For the text-containing cell, return its midpoint in (x, y) coordinate format. 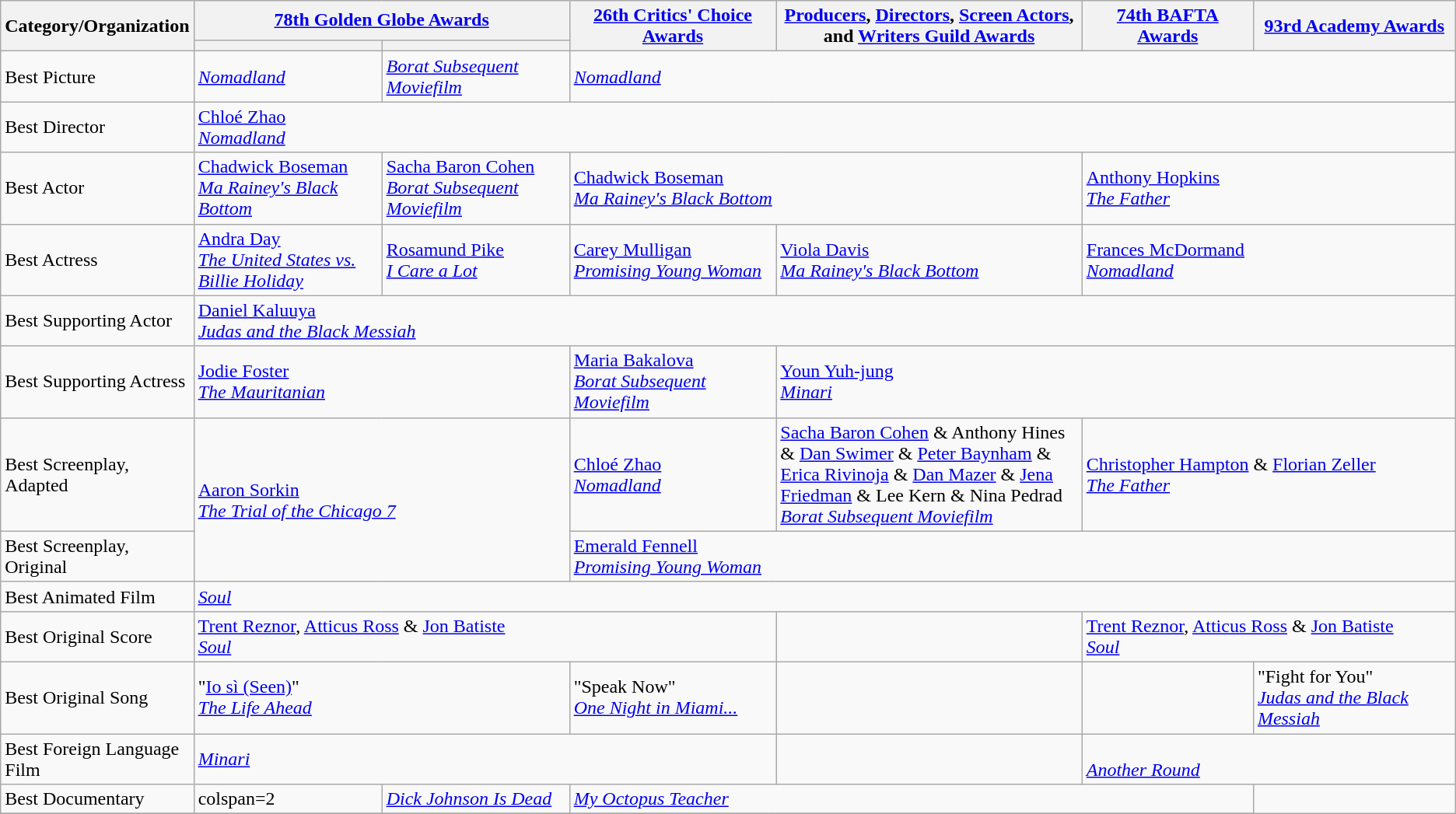
78th Golden Globe Awards (381, 20)
74th BAFTA Awards (1167, 26)
"Io sì (Seen)"The Life Ahead (381, 697)
Maria BakalovaBorat Subsequent Moviefilm (673, 382)
Minari (485, 759)
Rosamund PikeI Care a Lot (476, 260)
Another Round (1269, 759)
Best Picture (97, 76)
Daniel KaluuyaJudas and the Black Messiah (824, 320)
Producers, Directors, Screen Actors, and Writers Guild Awards (929, 26)
Anthony HopkinsThe Father (1269, 188)
Soul (824, 596)
colspan=2 (288, 799)
"Speak Now"One Night in Miami... (673, 697)
Christopher Hampton & Florian ZellerThe Father (1269, 474)
My Octopus Teacher (912, 799)
Dick Johnson Is Dead (476, 799)
Best Foreign Language Film (97, 759)
Jodie FosterThe Mauritanian (381, 382)
Best Documentary (97, 799)
Best Screenplay, Original (97, 557)
93rd Academy Awards (1354, 26)
Sacha Baron CohenBorat Subsequent Moviefilm (476, 188)
Andra DayThe United States vs. Billie Holiday (288, 260)
Best Screenplay, Adapted (97, 474)
Youn Yuh-jungMinari (1115, 382)
Emerald FennellPromising Young Woman (1013, 557)
Aaron SorkinThe Trial of the Chicago 7 (381, 499)
Borat Subsequent Moviefilm (476, 76)
Best Animated Film (97, 596)
Best Original Score (97, 636)
Best Original Song (97, 697)
Best Actress (97, 260)
Category/Organization (97, 26)
Best Supporting Actor (97, 320)
Best Actor (97, 188)
Best Director (97, 128)
Frances McDormandNomadland (1269, 260)
26th Critics' Choice Awards (673, 26)
Viola DavisMa Rainey's Black Bottom (929, 260)
"Fight for You"Judas and the Black Messiah (1354, 697)
Carey MulliganPromising Young Woman (673, 260)
Best Supporting Actress (97, 382)
